Return the (x, y) coordinate for the center point of the cell that contains the specified text.  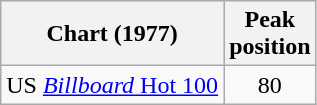
80 (270, 85)
US Billboard Hot 100 (112, 85)
Chart (1977) (112, 34)
Peakposition (270, 34)
